Find where the given text appears and provide that cell's center as (x, y) coordinate. 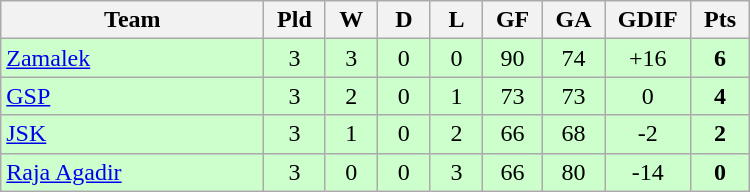
Raja Agadir (132, 172)
W (352, 20)
D (404, 20)
Pts (720, 20)
GDIF (648, 20)
4 (720, 96)
JSK (132, 134)
GA (573, 20)
68 (573, 134)
80 (573, 172)
Zamalek (132, 58)
90 (513, 58)
-2 (648, 134)
+16 (648, 58)
Team (132, 20)
74 (573, 58)
6 (720, 58)
-14 (648, 172)
GF (513, 20)
Pld (294, 20)
GSP (132, 96)
L (456, 20)
